For the text-containing cell, return its midpoint in [x, y] coordinate format. 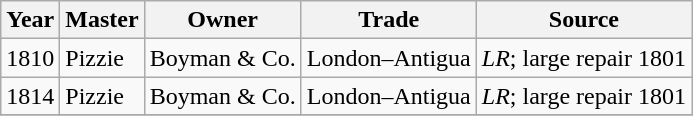
Owner [222, 20]
1814 [30, 96]
Trade [388, 20]
Master [102, 20]
Year [30, 20]
Source [584, 20]
1810 [30, 58]
